Determine the (x, y) coordinate at the center of the cell enclosing the given text.  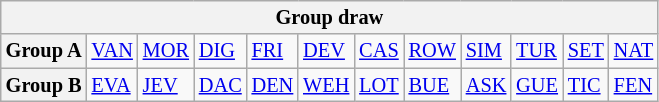
VAN (112, 51)
GUE (537, 85)
DEN (273, 85)
Group B (44, 85)
DIG (220, 51)
FEN (634, 85)
ASK (486, 85)
NAT (634, 51)
Group draw (330, 17)
CAS (378, 51)
TIC (586, 85)
EVA (112, 85)
Group A (44, 51)
MOR (166, 51)
LOT (378, 85)
TUR (537, 51)
DEV (326, 51)
BUE (432, 85)
JEV (166, 85)
DAC (220, 85)
FRI (273, 51)
ROW (432, 51)
SET (586, 51)
SIM (486, 51)
WEH (326, 85)
